Output the [X, Y] coordinate of the center of the cell containing the given text.  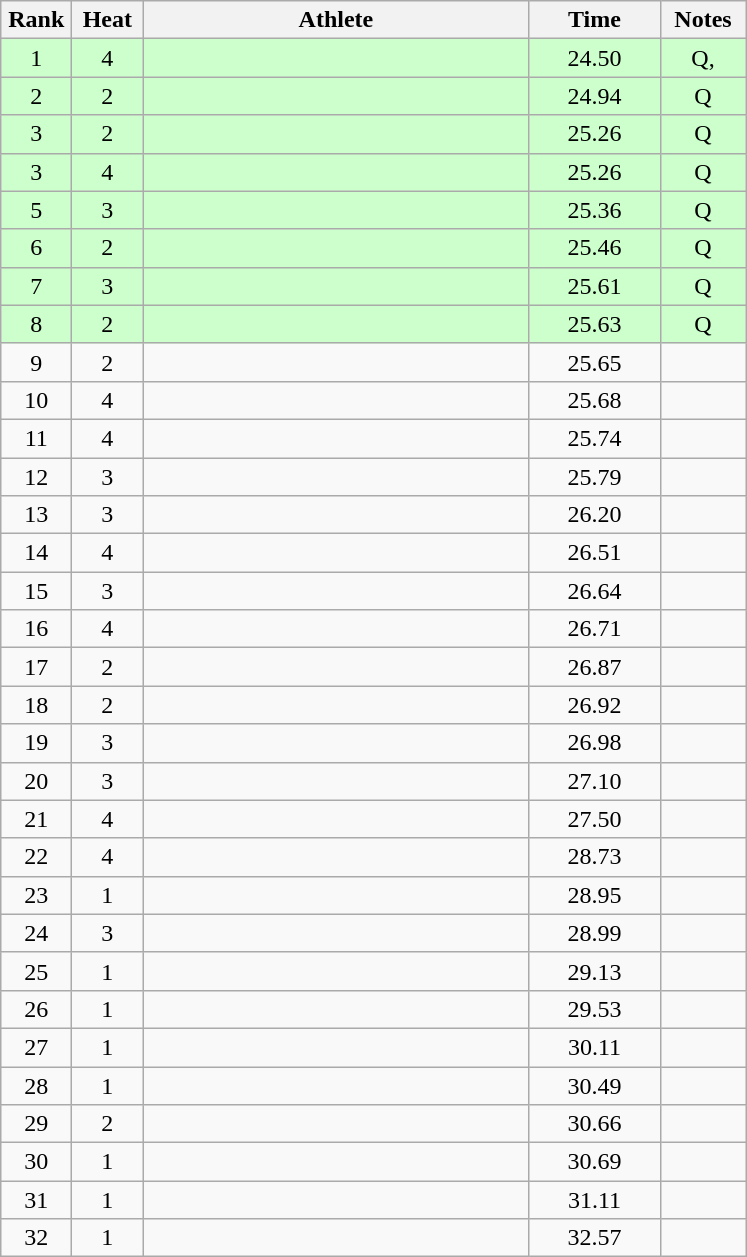
26.64 [594, 591]
28.73 [594, 857]
Q, [703, 58]
Time [594, 20]
27 [36, 1047]
30.11 [594, 1047]
24.94 [594, 96]
16 [36, 629]
20 [36, 781]
Heat [108, 20]
24 [36, 933]
5 [36, 210]
26.87 [594, 667]
26.92 [594, 705]
27.10 [594, 781]
30.69 [594, 1162]
15 [36, 591]
26.98 [594, 743]
25.68 [594, 400]
27.50 [594, 819]
26 [36, 1009]
25.65 [594, 362]
10 [36, 400]
24.50 [594, 58]
26.20 [594, 515]
18 [36, 705]
7 [36, 286]
30.66 [594, 1124]
6 [36, 248]
31.11 [594, 1200]
Athlete [336, 20]
25.46 [594, 248]
30 [36, 1162]
21 [36, 819]
19 [36, 743]
9 [36, 362]
12 [36, 477]
26.51 [594, 553]
32 [36, 1238]
25.63 [594, 324]
17 [36, 667]
Rank [36, 20]
28 [36, 1085]
28.95 [594, 895]
29.13 [594, 971]
31 [36, 1200]
32.57 [594, 1238]
23 [36, 895]
28.99 [594, 933]
25.74 [594, 438]
25.36 [594, 210]
14 [36, 553]
13 [36, 515]
25.79 [594, 477]
30.49 [594, 1085]
Notes [703, 20]
11 [36, 438]
29.53 [594, 1009]
25.61 [594, 286]
29 [36, 1124]
25 [36, 971]
22 [36, 857]
8 [36, 324]
26.71 [594, 629]
